Determine the [X, Y] coordinate at the center of the cell enclosing the given text.  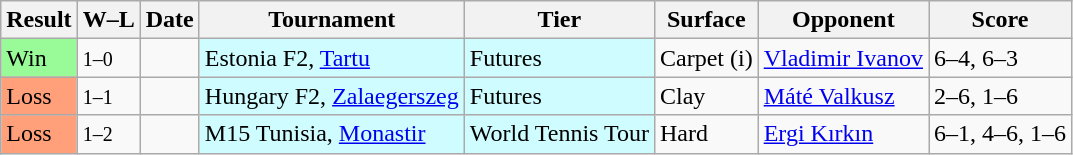
6–1, 4–6, 1–6 [1000, 134]
Tier [559, 20]
Ergi Kırkın [843, 134]
1–2 [108, 134]
Clay [706, 96]
6–4, 6–3 [1000, 58]
Estonia F2, Tartu [332, 58]
Vladimir Ivanov [843, 58]
2–6, 1–6 [1000, 96]
Máté Valkusz [843, 96]
Hard [706, 134]
Tournament [332, 20]
Score [1000, 20]
Surface [706, 20]
1–1 [108, 96]
M15 Tunisia, Monastir [332, 134]
Date [170, 20]
World Tennis Tour [559, 134]
Carpet (i) [706, 58]
Opponent [843, 20]
Win [39, 58]
Hungary F2, Zalaegerszeg [332, 96]
Result [39, 20]
1–0 [108, 58]
W–L [108, 20]
